For the text-containing cell, return its midpoint in [X, Y] coordinate format. 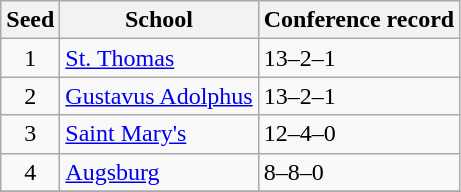
3 [30, 134]
St. Thomas [159, 58]
1 [30, 58]
Saint Mary's [159, 134]
8–8–0 [358, 172]
Conference record [358, 20]
2 [30, 96]
4 [30, 172]
School [159, 20]
Seed [30, 20]
Augsburg [159, 172]
Gustavus Adolphus [159, 96]
12–4–0 [358, 134]
